For the text-containing cell, return its midpoint in [X, Y] coordinate format. 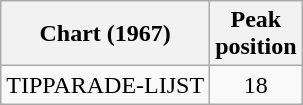
Peakposition [256, 34]
Chart (1967) [106, 34]
18 [256, 85]
TIPPARADE-LIJST [106, 85]
